Return (x, y) of the center of cell containing provided text 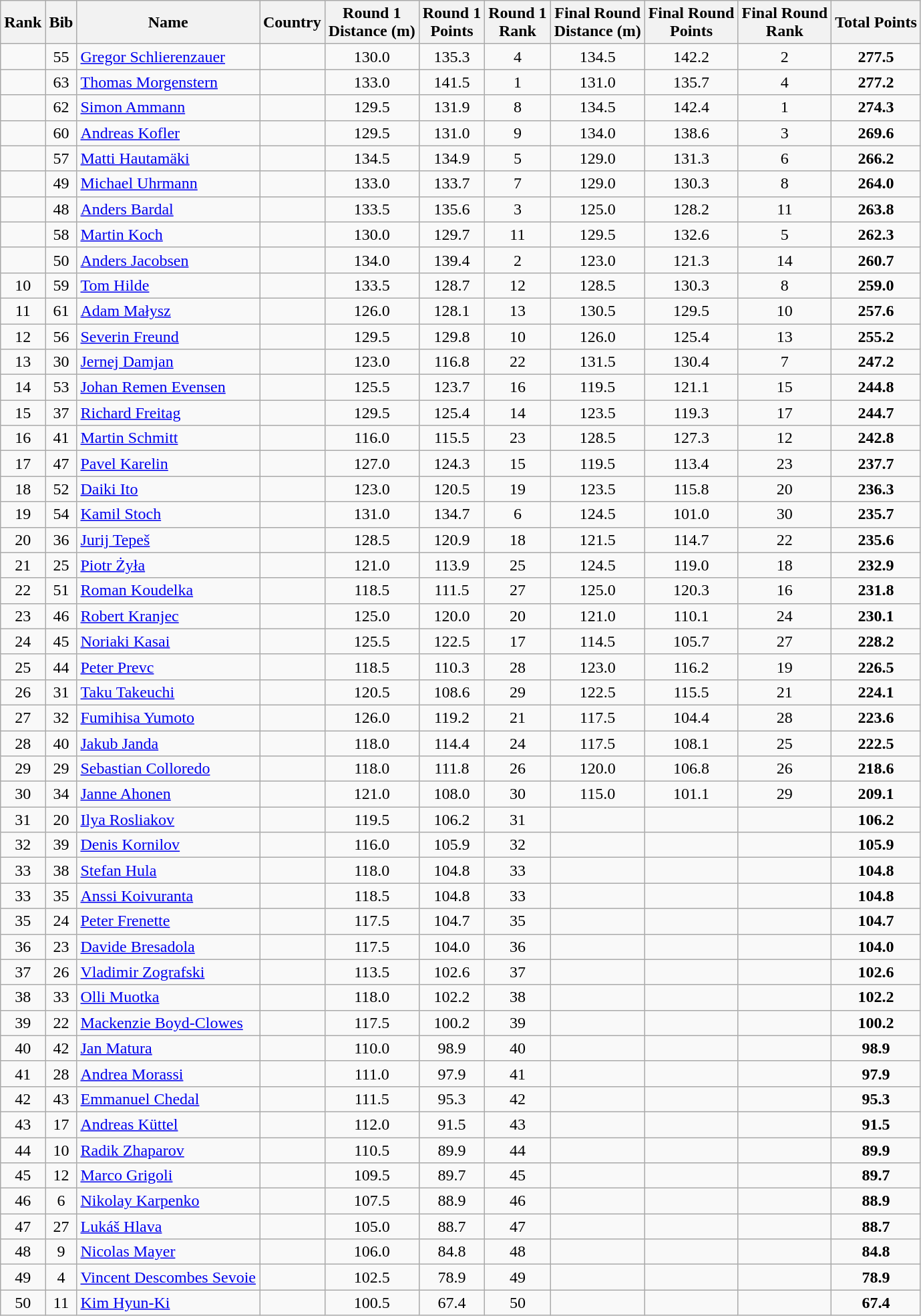
Johan Remen Evensen (168, 387)
Taku Takeuchi (168, 692)
Robert Kranjec (168, 616)
Janne Ahonen (168, 794)
134.7 (451, 514)
Denis Kornilov (168, 845)
128.7 (451, 285)
130.4 (691, 362)
Peter Prevc (168, 667)
242.8 (876, 438)
130.5 (597, 311)
115.0 (597, 794)
Noriaki Kasai (168, 641)
269.6 (876, 133)
127.3 (691, 438)
244.8 (876, 387)
226.5 (876, 667)
266.2 (876, 158)
Emmanuel Chedal (168, 1099)
Anssi Koivuranta (168, 896)
135.3 (451, 57)
Nicolas Mayer (168, 1252)
109.5 (371, 1176)
235.7 (876, 514)
255.2 (876, 336)
247.2 (876, 362)
114.5 (597, 641)
Peter Frenette (168, 921)
Michael Uhrmann (168, 184)
59 (61, 285)
Martin Koch (168, 234)
Final Round Points (691, 23)
54 (61, 514)
Andreas Küttel (168, 1124)
264.0 (876, 184)
Anders Jacobsen (168, 260)
Final Round Distance (m) (597, 23)
115.8 (691, 489)
222.5 (876, 744)
120.3 (691, 591)
Olli Muotka (168, 997)
119.0 (691, 565)
132.6 (691, 234)
Stefan Hula (168, 870)
101.1 (691, 794)
259.0 (876, 285)
274.3 (876, 108)
231.8 (876, 591)
244.7 (876, 413)
114.4 (451, 744)
Bib (61, 23)
131.5 (597, 362)
Jan Matura (168, 1048)
123.7 (451, 387)
128.2 (691, 209)
Vladimir Zografski (168, 972)
Severin Freund (168, 336)
Andrea Morassi (168, 1074)
Country (292, 23)
277.5 (876, 57)
Total Points (876, 23)
104.4 (691, 717)
116.8 (451, 362)
108.0 (451, 794)
Thomas Morgenstern (168, 82)
128.1 (451, 311)
121.1 (691, 387)
111.8 (451, 769)
236.3 (876, 489)
110.5 (371, 1150)
121.3 (691, 260)
Pavel Karelin (168, 464)
124.3 (451, 464)
Tom Hilde (168, 285)
235.6 (876, 540)
119.3 (691, 413)
257.6 (876, 311)
Jernej Damjan (168, 362)
Round 1Distance (m) (371, 23)
Matti Hautamäki (168, 158)
Fumihisa Yumoto (168, 717)
Davide Bresadola (168, 947)
237.7 (876, 464)
142.4 (691, 108)
129.7 (451, 234)
Gregor Schlierenzauer (168, 57)
121.5 (597, 540)
106.0 (371, 1252)
Kamil Stoch (168, 514)
106.8 (691, 769)
113.9 (451, 565)
Kim Hyun-Ki (168, 1303)
110.1 (691, 616)
129.8 (451, 336)
127.0 (371, 464)
Final Round Rank (785, 23)
102.5 (371, 1277)
62 (61, 108)
138.6 (691, 133)
131.3 (691, 158)
230.1 (876, 616)
110.0 (371, 1048)
135.7 (691, 82)
113.5 (371, 972)
108.1 (691, 744)
112.0 (371, 1124)
Nikolay Karpenko (168, 1201)
61 (61, 311)
Sebastian Colloredo (168, 769)
133.7 (451, 184)
Round 1Points (451, 23)
134.9 (451, 158)
100.5 (371, 1303)
218.6 (876, 769)
Round 1Rank (518, 23)
139.4 (451, 260)
108.6 (451, 692)
228.2 (876, 641)
232.9 (876, 565)
Marco Grigoli (168, 1176)
51 (61, 591)
141.5 (451, 82)
262.3 (876, 234)
101.0 (691, 514)
55 (61, 57)
223.6 (876, 717)
114.7 (691, 540)
Ilya Rosliakov (168, 820)
Richard Freitag (168, 413)
Jakub Janda (168, 744)
53 (61, 387)
Adam Małysz (168, 311)
52 (61, 489)
Simon Ammann (168, 108)
Piotr Żyła (168, 565)
263.8 (876, 209)
277.2 (876, 82)
Lukáš Hlava (168, 1226)
209.1 (876, 794)
63 (61, 82)
105.7 (691, 641)
Mackenzie Boyd-Clowes (168, 1023)
107.5 (371, 1201)
56 (61, 336)
57 (61, 158)
135.6 (451, 209)
120.9 (451, 540)
Rank (23, 23)
224.1 (876, 692)
Daiki Ito (168, 489)
Andreas Kofler (168, 133)
119.2 (451, 717)
Roman Koudelka (168, 591)
Name (168, 23)
260.7 (876, 260)
60 (61, 133)
105.0 (371, 1226)
113.4 (691, 464)
Jurij Tepeš (168, 540)
111.0 (371, 1074)
58 (61, 234)
142.2 (691, 57)
116.2 (691, 667)
34 (61, 794)
110.3 (451, 667)
Martin Schmitt (168, 438)
131.9 (451, 108)
Vincent Descombes Sevoie (168, 1277)
Radik Zhaparov (168, 1150)
Anders Bardal (168, 209)
